Find where the given text appears and provide that cell's center as (x, y) coordinate. 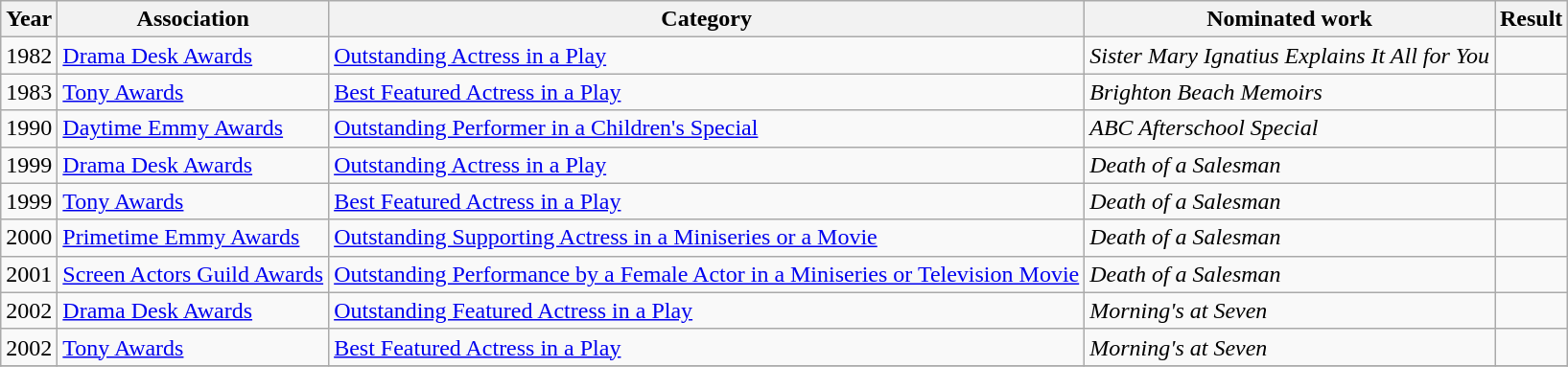
Outstanding Performance by a Female Actor in a Miniseries or Television Movie (707, 274)
Primetime Emmy Awards (194, 238)
Outstanding Supporting Actress in a Miniseries or a Movie (707, 238)
ABC Afterschool Special (1290, 128)
Daytime Emmy Awards (194, 128)
Sister Mary Ignatius Explains It All for You (1290, 56)
Outstanding Featured Actress in a Play (707, 310)
1990 (29, 128)
Brighton Beach Memoirs (1290, 92)
Screen Actors Guild Awards (194, 274)
Outstanding Performer in a Children's Special (707, 128)
1983 (29, 92)
1982 (29, 56)
Result (1531, 19)
2001 (29, 274)
Category (707, 19)
2000 (29, 238)
Nominated work (1290, 19)
Year (29, 19)
Association (194, 19)
